Determine the [x, y] coordinate at the center of the cell enclosing the given text.  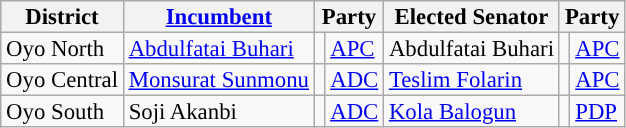
Kola Balogun [472, 112]
Oyo Central [62, 80]
Teslim Folarin [472, 80]
PDP [598, 112]
Oyo South [62, 112]
Incumbent [218, 17]
Oyo North [62, 49]
Monsurat Sunmonu [218, 80]
Elected Senator [472, 17]
Soji Akanbi [218, 112]
District [62, 17]
